Return (x, y) of the center of cell containing provided text 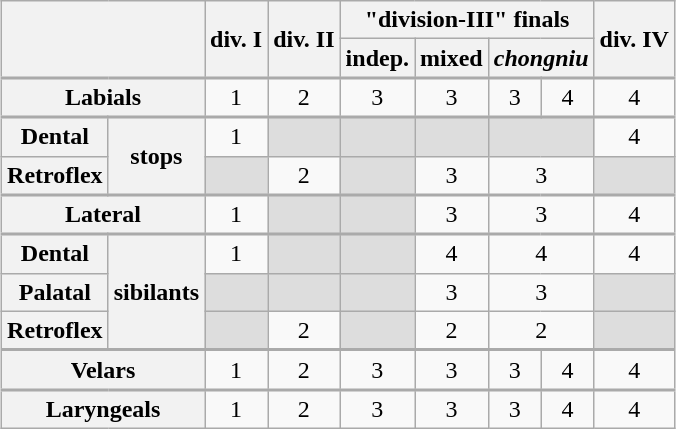
Laryngeals (104, 410)
div. II (304, 40)
Lateral (104, 215)
mixed (452, 58)
chongniu (541, 58)
Velars (104, 370)
"division-III" finals (467, 20)
stops (156, 156)
Labials (104, 98)
sibilants (156, 292)
div. I (236, 40)
indep. (377, 58)
Palatal (56, 292)
div. IV (634, 40)
